Find where the given text appears and provide that cell's center as [X, Y] coordinate. 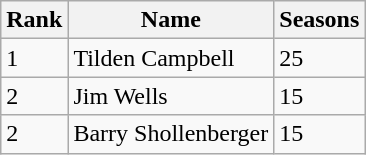
1 [34, 58]
Jim Wells [171, 96]
Name [171, 20]
Seasons [320, 20]
25 [320, 58]
Tilden Campbell [171, 58]
Rank [34, 20]
Barry Shollenberger [171, 134]
